From the cell containing the given text, extract its center point as [x, y] coordinate. 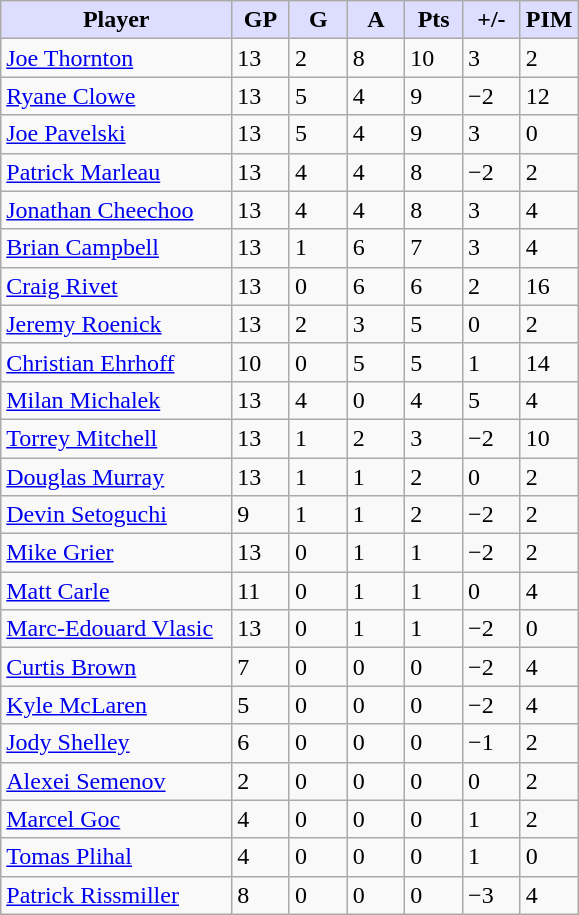
+/- [492, 20]
Christian Ehrhoff [116, 362]
Jeremy Roenick [116, 324]
PIM [549, 20]
Patrick Rissmiller [116, 895]
Curtis Brown [116, 667]
Brian Campbell [116, 248]
11 [261, 591]
Tomas Plihal [116, 857]
14 [549, 362]
Joe Thornton [116, 58]
Kyle McLaren [116, 705]
Alexei Semenov [116, 781]
Ryane Clowe [116, 96]
Torrey Mitchell [116, 438]
Jody Shelley [116, 743]
Milan Michalek [116, 400]
Patrick Marleau [116, 172]
Jonathan Cheechoo [116, 210]
−1 [492, 743]
Matt Carle [116, 591]
Marc-Edouard Vlasic [116, 629]
12 [549, 96]
G [318, 20]
Player [116, 20]
Marcel Goc [116, 819]
16 [549, 286]
Douglas Murray [116, 477]
GP [261, 20]
Pts [434, 20]
−3 [492, 895]
Joe Pavelski [116, 134]
A [376, 20]
Devin Setoguchi [116, 515]
Craig Rivet [116, 286]
Mike Grier [116, 553]
